Extract the [X, Y] coordinate from the center of the cell holding the provided text.  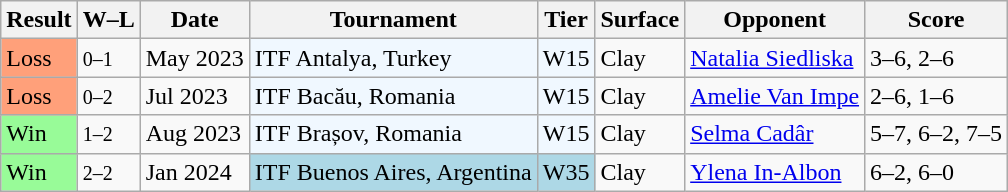
Amelie Van Impe [775, 96]
Jul 2023 [194, 96]
ITF Antalya, Turkey [393, 58]
6–2, 6–0 [936, 172]
0–1 [108, 58]
ITF Bacău, Romania [393, 96]
Tier [566, 20]
Ylena In-Albon [775, 172]
Surface [640, 20]
Opponent [775, 20]
5–7, 6–2, 7–5 [936, 134]
ITF Buenos Aires, Argentina [393, 172]
W35 [566, 172]
1–2 [108, 134]
Selma Cadâr [775, 134]
Natalia Siedliska [775, 58]
Date [194, 20]
Result [39, 20]
0–2 [108, 96]
2–2 [108, 172]
W–L [108, 20]
3–6, 2–6 [936, 58]
May 2023 [194, 58]
Jan 2024 [194, 172]
Score [936, 20]
ITF Brașov, Romania [393, 134]
2–6, 1–6 [936, 96]
Tournament [393, 20]
Aug 2023 [194, 134]
